From the cell containing the given text, extract its center point as [x, y] coordinate. 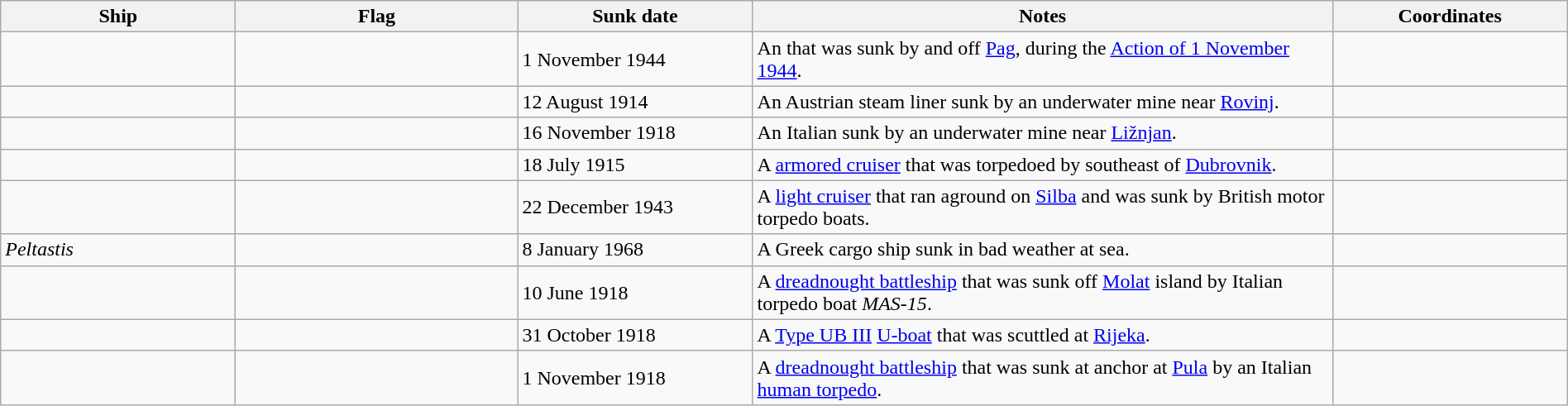
A dreadnought battleship that was sunk at anchor at Pula by an Italian human torpedo. [1042, 377]
Coordinates [1450, 17]
A light cruiser that ran aground on Silba and was sunk by British motor torpedo boats. [1042, 207]
22 December 1943 [635, 207]
Flag [377, 17]
16 November 1918 [635, 133]
1 November 1918 [635, 377]
12 August 1914 [635, 102]
A dreadnought battleship that was sunk off Molat island by Italian torpedo boat MAS-15. [1042, 293]
An that was sunk by and off Pag, during the Action of 1 November 1944. [1042, 60]
18 July 1915 [635, 165]
31 October 1918 [635, 335]
10 June 1918 [635, 293]
A Type UB III U-boat that was scuttled at Rijeka. [1042, 335]
A Greek cargo ship sunk in bad weather at sea. [1042, 250]
8 January 1968 [635, 250]
Sunk date [635, 17]
Ship [118, 17]
An Austrian steam liner sunk by an underwater mine near Rovinj. [1042, 102]
Peltastis [118, 250]
1 November 1944 [635, 60]
Notes [1042, 17]
A armored cruiser that was torpedoed by southeast of Dubrovnik. [1042, 165]
An Italian sunk by an underwater mine near Ližnjan. [1042, 133]
